Provide the [X, Y] coordinate of the cell's center where the given text is located.  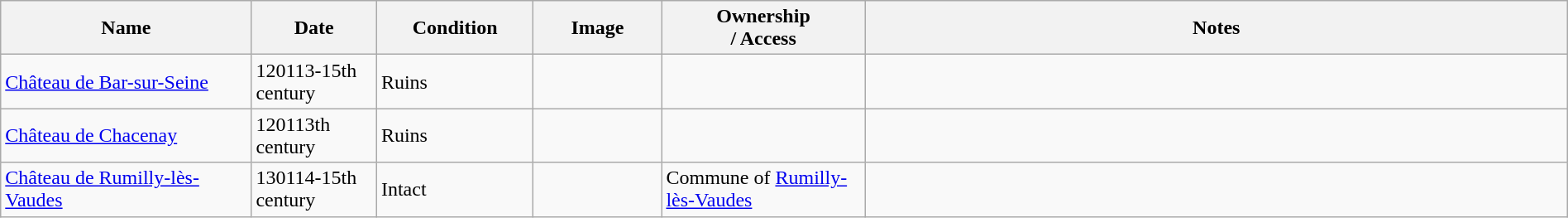
Intact [455, 189]
Image [597, 28]
120113-15th century [314, 81]
Commune of Rumilly-lès-Vaudes [763, 189]
Notes [1216, 28]
Name [126, 28]
Date [314, 28]
Château de Bar-sur-Seine [126, 81]
Château de Rumilly-lès-Vaudes [126, 189]
Condition [455, 28]
130114-15th century [314, 189]
Château de Chacenay [126, 136]
120113th century [314, 136]
Ownership/ Access [763, 28]
